Pinpoint the cell where the given text exists, returning its (x, y) midpoint coordinate. 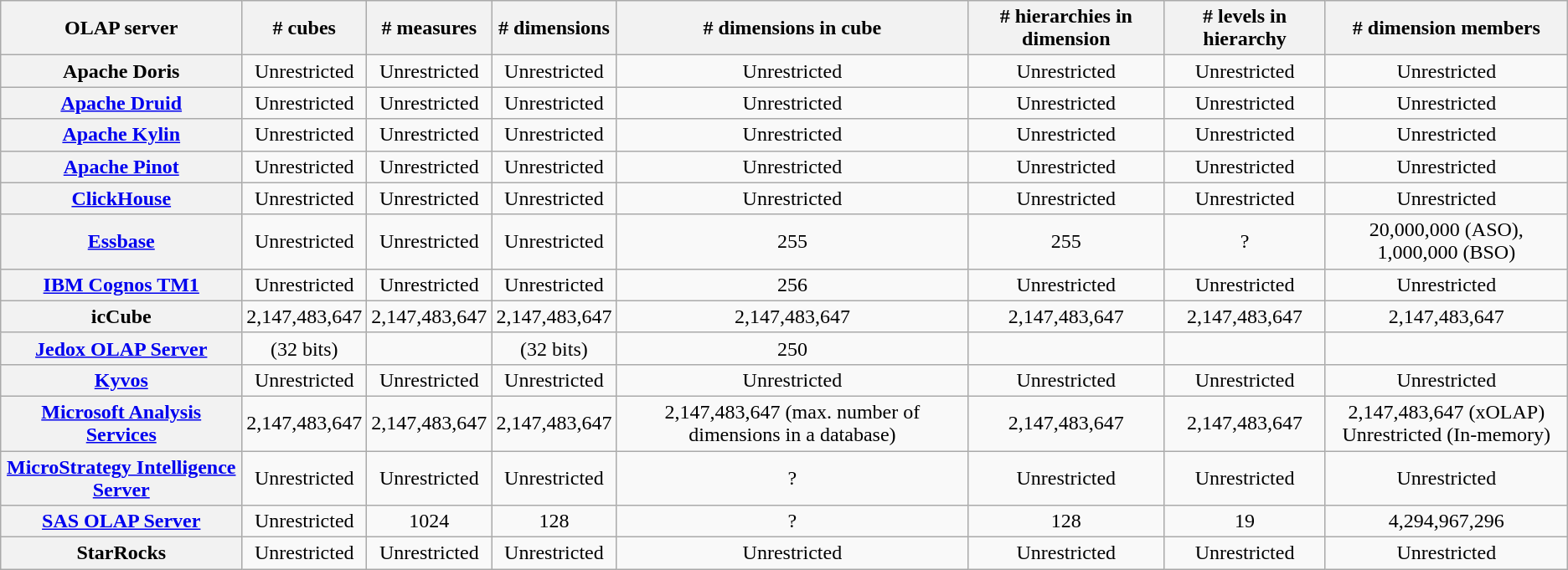
4,294,967,296 (1446, 521)
20,000,000 (ASO), 1,000,000 (BSO) (1446, 241)
Kyvos (121, 380)
Microsoft Analysis Services (121, 424)
# hierarchies in dimension (1066, 28)
MicroStrategy Intelligence Server (121, 477)
# levels in hierarchy (1245, 28)
icCube (121, 316)
Apache Doris (121, 71)
# cubes (305, 28)
256 (792, 285)
Apache Druid (121, 103)
1024 (429, 521)
IBM Cognos TM1 (121, 285)
# dimension members (1446, 28)
# measures (429, 28)
SAS OLAP Server (121, 521)
# dimensions (554, 28)
Jedox OLAP Server (121, 348)
Essbase (121, 241)
Apache Kylin (121, 135)
# dimensions in cube (792, 28)
ClickHouse (121, 198)
Apache Pinot (121, 167)
250 (792, 348)
19 (1245, 521)
OLAP server (121, 28)
2,147,483,647 (xOLAP)Unrestricted (In-memory) (1446, 424)
StarRocks (121, 553)
2,147,483,647 (max. number of dimensions in a database) (792, 424)
